Extract the (X, Y) coordinate from the center of the cell holding the provided text.  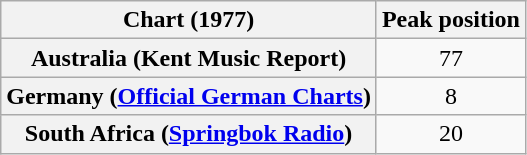
77 (450, 58)
Australia (Kent Music Report) (189, 58)
Chart (1977) (189, 20)
20 (450, 134)
8 (450, 96)
Peak position (450, 20)
South Africa (Springbok Radio) (189, 134)
Germany (Official German Charts) (189, 96)
